Locate the cell with the specified text and output its [x, y] center coordinate. 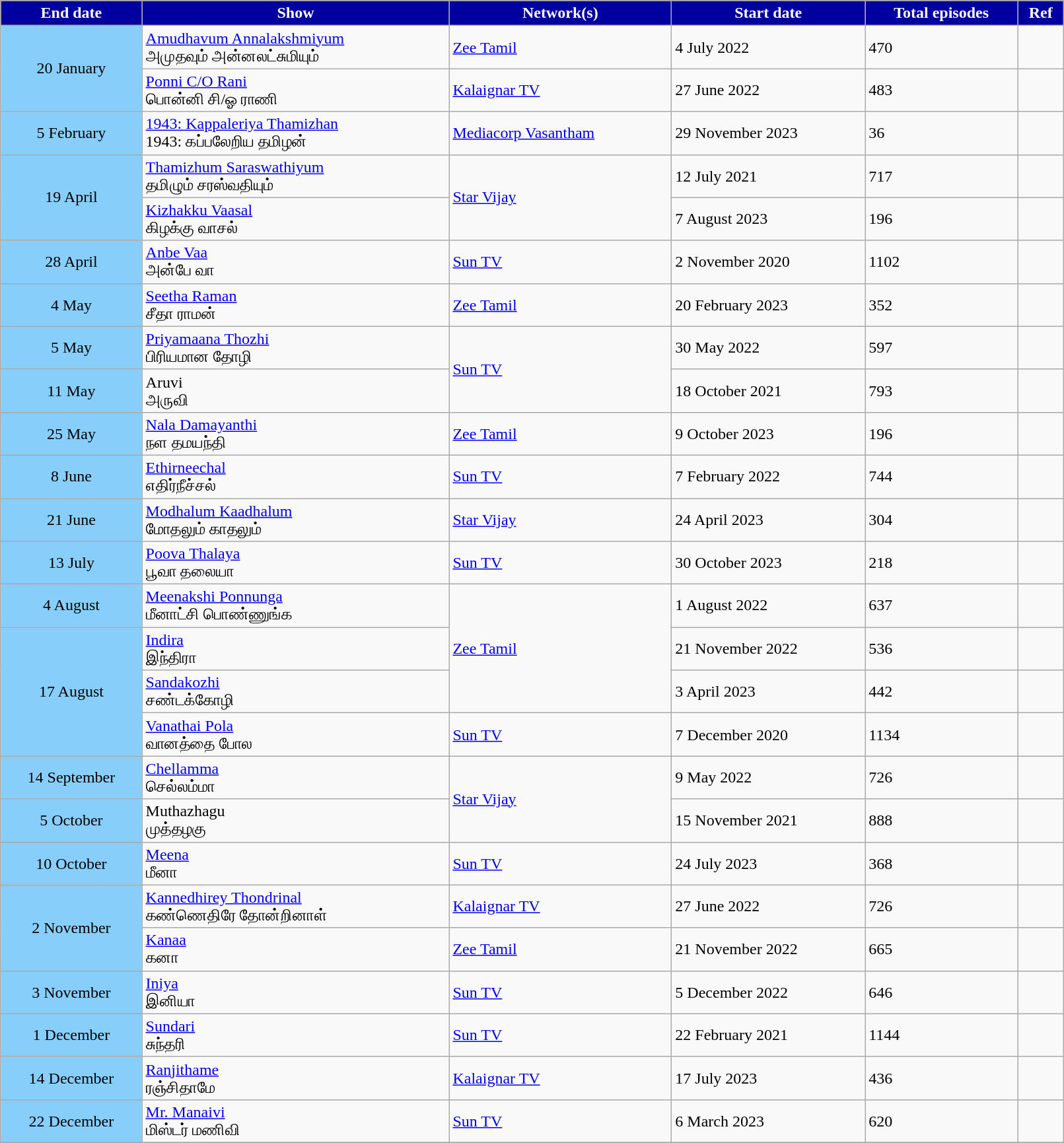
Nala Damayanthi நள தமயந்தி [296, 433]
21 June [71, 519]
18 October 2021 [769, 391]
6 March 2023 [769, 1121]
637 [942, 606]
24 April 2023 [769, 519]
7 February 2022 [769, 477]
36 [942, 133]
4 August [71, 606]
4 May [71, 305]
19 April [71, 197]
Sandakozhi சண்டக்கோழி [296, 692]
2 November [71, 928]
Chellamma செல்லம்மா [296, 778]
597 [942, 347]
1134 [942, 734]
10 October [71, 864]
665 [942, 950]
Modhalum Kaadhalum மோதலும் காதலும் [296, 519]
Amudhavum Annalakshmiyum அமுதவும் அன்னலட்சுமியும் [296, 48]
Ethirneechal எதிர்நீச்சல் [296, 477]
Thamizhum Saraswathiyum தமிழும் சரஸ்வதியும் [296, 176]
442 [942, 692]
470 [942, 48]
Ranjithame ரஞ்சிதாமே [296, 1078]
13 July [71, 563]
744 [942, 477]
End date [71, 13]
483 [942, 90]
30 October 2023 [769, 563]
646 [942, 992]
5 May [71, 347]
218 [942, 563]
17 August [71, 692]
5 February [71, 133]
12 July 2021 [769, 176]
14 September [71, 778]
30 May 2022 [769, 347]
9 October 2023 [769, 433]
17 July 2023 [769, 1078]
717 [942, 176]
Kanaa கனா [296, 950]
Seetha Raman சீதா ராமன் [296, 305]
20 February 2023 [769, 305]
352 [942, 305]
304 [942, 519]
22 December [71, 1121]
9 May 2022 [769, 778]
2 November 2020 [769, 261]
20 January [71, 69]
Anbe Vaa அன்பே வா [296, 261]
436 [942, 1078]
888 [942, 820]
Mediacorp Vasantham [560, 133]
793 [942, 391]
Ref [1041, 13]
Meena மீனா [296, 864]
368 [942, 864]
5 December 2022 [769, 992]
28 April [71, 261]
1943: Kappaleriya Thamizhan 1943: கப்பலேறிய தமிழன் [296, 133]
1144 [942, 1035]
Aruvi அருவி [296, 391]
Meenakshi Ponnunga மீனாட்சி பொண்ணுங்க [296, 606]
8 June [71, 477]
Network(s) [560, 13]
24 July 2023 [769, 864]
7 August 2023 [769, 219]
Vanathai Pola வானத்தை போல [296, 734]
25 May [71, 433]
11 May [71, 391]
7 December 2020 [769, 734]
22 February 2021 [769, 1035]
1 August 2022 [769, 606]
Show [296, 13]
3 April 2023 [769, 692]
Mr. Manaivi மிஸ்டர் மணிவி [296, 1121]
Kannedhirey Thondrinal கண்ணெதிரே தோன்றினாள் [296, 906]
Priyamaana Thozhi பிரியமான தோழி [296, 347]
Muthazhagu முத்தழகு [296, 820]
Kizhakku Vaasal கிழக்கு வாசல் [296, 219]
Iniya இனியா [296, 992]
Poova Thalaya பூவா தலையா [296, 563]
14 December [71, 1078]
620 [942, 1121]
Sundari சுந்தரி [296, 1035]
5 October [71, 820]
1 December [71, 1035]
1102 [942, 261]
Start date [769, 13]
Indira இந்திரா [296, 648]
15 November 2021 [769, 820]
Total episodes [942, 13]
4 July 2022 [769, 48]
3 November [71, 992]
29 November 2023 [769, 133]
536 [942, 648]
Ponni C/O Rani பொன்னி சி/ஓ ராணி [296, 90]
